Scan for the cell matching the given text and deliver its [X, Y] coordinate at center. 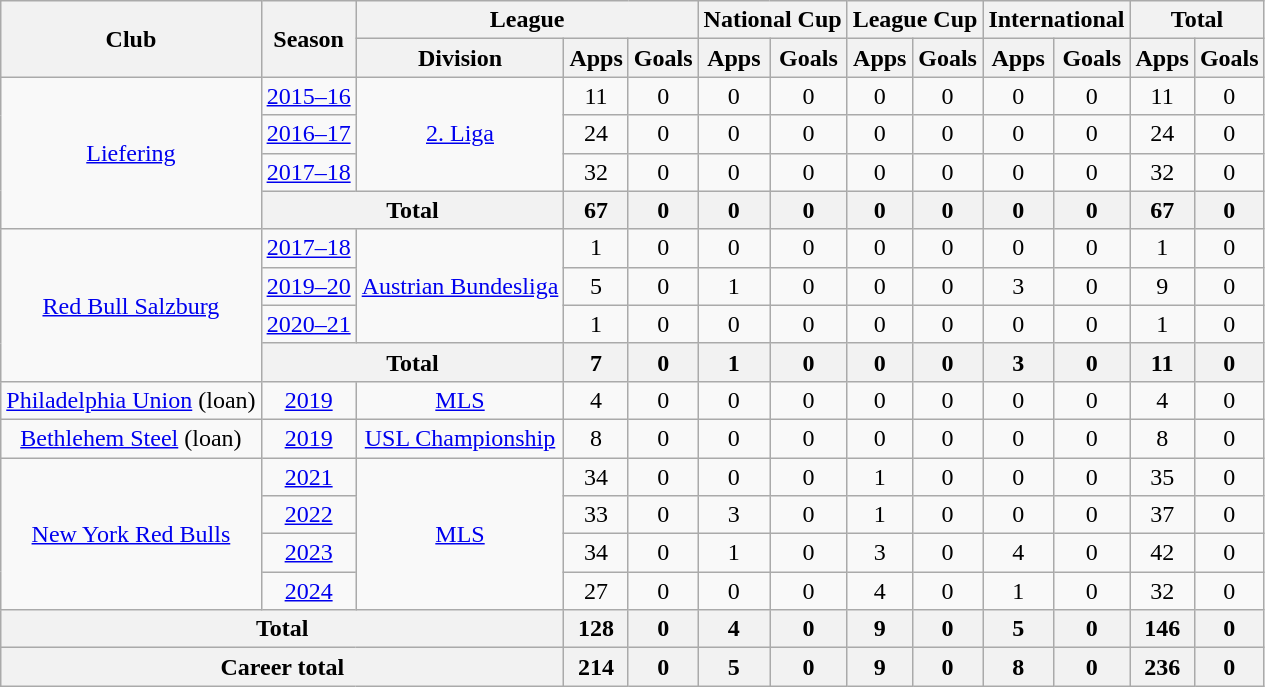
International [1056, 20]
146 [1162, 629]
128 [596, 629]
2021 [308, 477]
2. Liga [460, 134]
Bethlehem Steel (loan) [131, 438]
USL Championship [460, 438]
7 [596, 362]
Liefering [131, 153]
2019–20 [308, 286]
37 [1162, 515]
Division [460, 58]
2020–21 [308, 324]
2022 [308, 515]
League Cup [915, 20]
33 [596, 515]
Season [308, 39]
League [527, 20]
Philadelphia Union (loan) [131, 400]
2016–17 [308, 134]
2023 [308, 553]
236 [1162, 667]
New York Red Bulls [131, 534]
Club [131, 39]
2024 [308, 591]
35 [1162, 477]
Red Bull Salzburg [131, 305]
27 [596, 591]
Career total [282, 667]
42 [1162, 553]
2015–16 [308, 96]
Austrian Bundesliga [460, 286]
214 [596, 667]
National Cup [772, 20]
